Identify which cell holds the provided text, then report its (x, y) central coordinate. 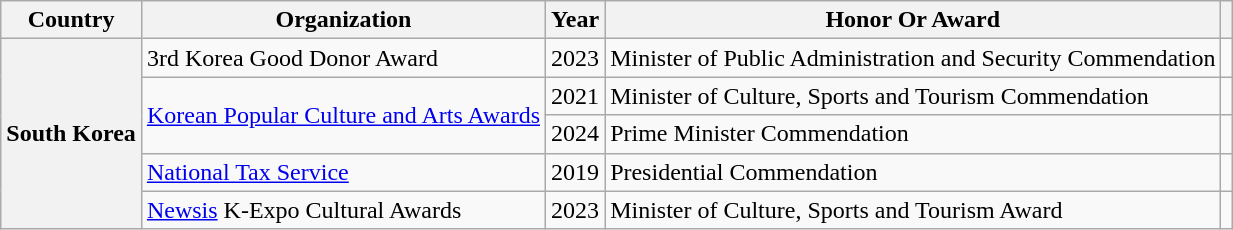
Organization (343, 20)
Presidential Commendation (913, 172)
2019 (576, 172)
Minister of Culture, Sports and Tourism Award (913, 210)
Prime Minister Commendation (913, 134)
Honor Or Award (913, 20)
Newsis K-Expo Cultural Awards (343, 210)
Minister of Public Administration and Security Commendation (913, 58)
National Tax Service (343, 172)
Minister of Culture, Sports and Tourism Commendation (913, 96)
Korean Popular Culture and Arts Awards (343, 115)
2024 (576, 134)
3rd Korea Good Donor Award (343, 58)
South Korea (72, 134)
Year (576, 20)
2021 (576, 96)
Country (72, 20)
